Return [X, Y] of the center of cell containing provided text 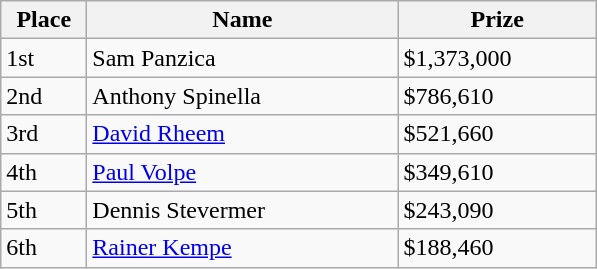
Place [44, 20]
$349,610 [498, 172]
Prize [498, 20]
$521,660 [498, 134]
Rainer Kempe [242, 248]
Dennis Stevermer [242, 210]
$786,610 [498, 96]
5th [44, 210]
1st [44, 58]
Anthony Spinella [242, 96]
4th [44, 172]
Paul Volpe [242, 172]
$188,460 [498, 248]
Name [242, 20]
$1,373,000 [498, 58]
6th [44, 248]
David Rheem [242, 134]
3rd [44, 134]
$243,090 [498, 210]
2nd [44, 96]
Sam Panzica [242, 58]
